Scan for the cell matching the given text and deliver its (x, y) coordinate at center. 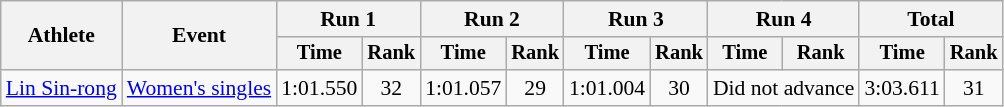
32 (391, 88)
Women's singles (199, 88)
Athlete (62, 36)
1:01.550 (319, 88)
Run 4 (784, 19)
Did not advance (784, 88)
Lin Sin-rong (62, 88)
3:03.611 (902, 88)
31 (974, 88)
Run 1 (348, 19)
1:01.057 (463, 88)
1:01.004 (607, 88)
Run 3 (636, 19)
Run 2 (492, 19)
30 (679, 88)
29 (535, 88)
Event (199, 36)
Total (930, 19)
